Output the (X, Y) coordinate of the center of the cell containing the given text.  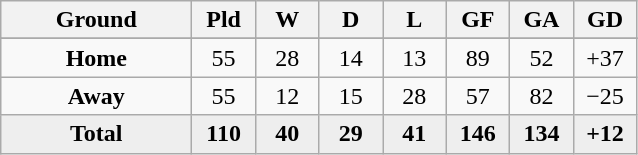
41 (414, 134)
57 (478, 96)
Away (96, 96)
Home (96, 58)
GD (605, 20)
D (351, 20)
146 (478, 134)
Pld (224, 20)
GA (542, 20)
52 (542, 58)
GF (478, 20)
89 (478, 58)
134 (542, 134)
110 (224, 134)
−25 (605, 96)
12 (287, 96)
Ground (96, 20)
Total (96, 134)
L (414, 20)
+37 (605, 58)
W (287, 20)
82 (542, 96)
40 (287, 134)
+12 (605, 134)
15 (351, 96)
29 (351, 134)
14 (351, 58)
13 (414, 58)
